Scan for the cell matching the given text and deliver its [X, Y] coordinate at center. 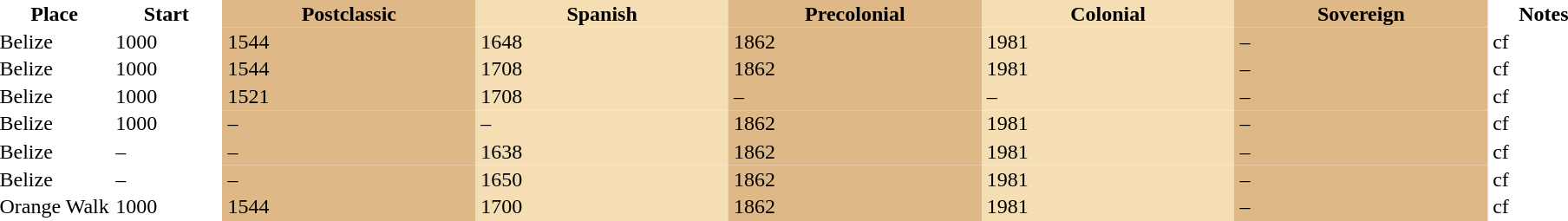
1700 [602, 206]
1521 [349, 96]
1648 [602, 42]
1650 [602, 179]
Colonial [1108, 14]
Postclassic [349, 14]
Sovereign [1361, 14]
Start [167, 14]
1638 [602, 152]
Precolonial [855, 14]
Spanish [602, 14]
